Extract the [x, y] coordinate from the center of the cell holding the provided text.  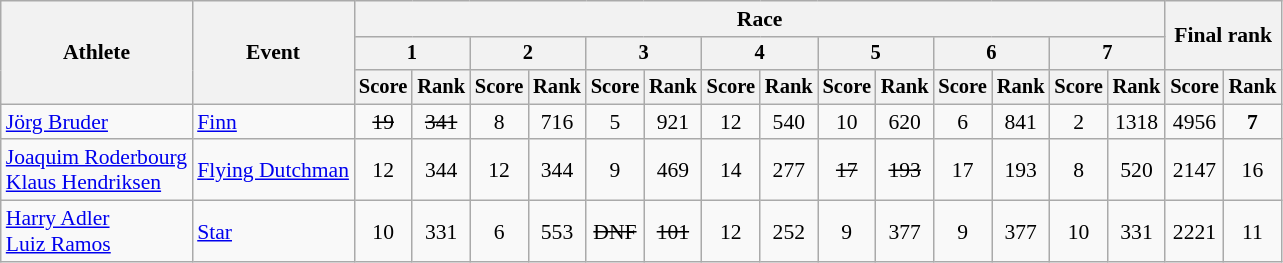
Star [273, 232]
16 [1253, 170]
Event [273, 52]
Finn [273, 122]
Race [760, 19]
4956 [1194, 122]
341 [441, 122]
716 [557, 122]
Harry AdlerLuiz Ramos [96, 232]
DNF [615, 232]
553 [557, 232]
520 [1137, 170]
921 [673, 122]
4 [760, 54]
11 [1253, 232]
252 [789, 232]
1318 [1137, 122]
14 [731, 170]
1 [412, 54]
Flying Dutchman [273, 170]
19 [383, 122]
540 [789, 122]
3 [644, 54]
2221 [1194, 232]
277 [789, 170]
620 [905, 122]
Athlete [96, 52]
Final rank [1223, 36]
841 [1021, 122]
101 [673, 232]
2147 [1194, 170]
Jörg Bruder [96, 122]
Joaquim RoderbourgKlaus Hendriksen [96, 170]
469 [673, 170]
